Extract the (X, Y) coordinate from the center of the cell holding the provided text.  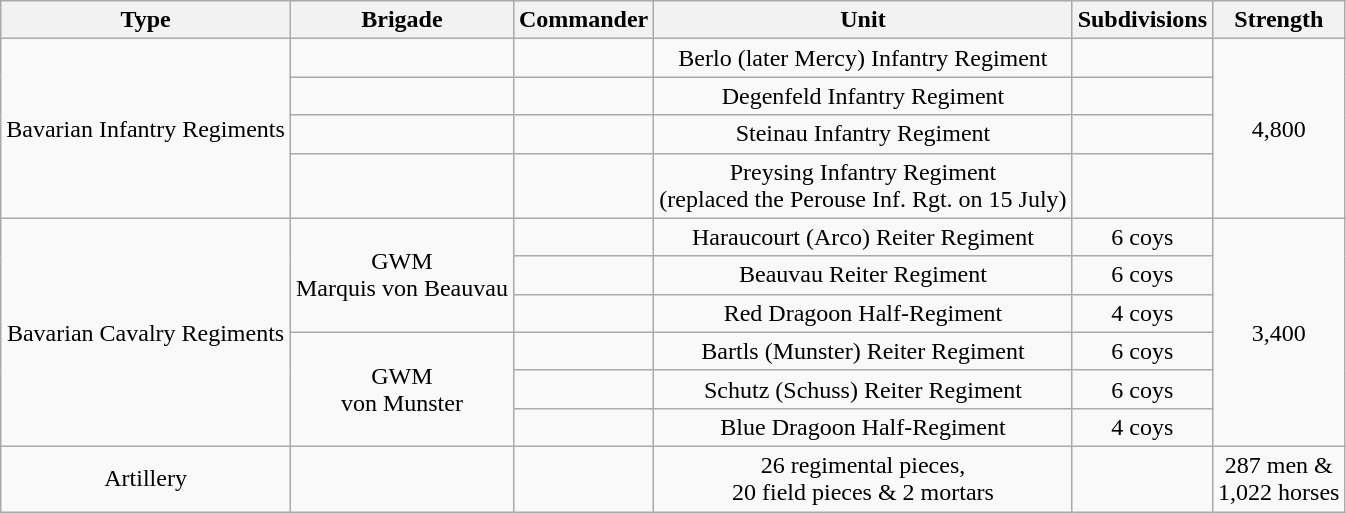
Red Dragoon Half-Regiment (863, 313)
Blue Dragoon Half-Regiment (863, 427)
Bavarian Infantry Regiments (146, 128)
GWMvon Munster (402, 389)
3,400 (1279, 332)
Strength (1279, 20)
Unit (863, 20)
Brigade (402, 20)
Preysing Infantry Regiment(replaced the Perouse Inf. Rgt. on 15 July) (863, 186)
Commander (583, 20)
Beauvau Reiter Regiment (863, 275)
Bavarian Cavalry Regiments (146, 332)
Artillery (146, 478)
Steinau Infantry Regiment (863, 134)
Schutz (Schuss) Reiter Regiment (863, 389)
Degenfeld Infantry Regiment (863, 96)
4,800 (1279, 128)
287 men &1,022 horses (1279, 478)
Haraucourt (Arco) Reiter Regiment (863, 237)
Berlo (later Mercy) Infantry Regiment (863, 58)
Type (146, 20)
26 regimental pieces,20 field pieces & 2 mortars (863, 478)
GWMMarquis von Beauvau (402, 275)
Bartls (Munster) Reiter Regiment (863, 351)
Subdivisions (1142, 20)
